Capture the cell that displays the provided text and extract its (X, Y) central coordinate. 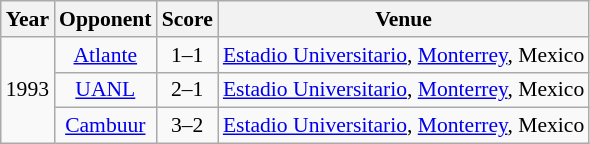
3–2 (188, 126)
1993 (28, 90)
2–1 (188, 90)
Atlante (106, 55)
1–1 (188, 55)
Score (188, 19)
Year (28, 19)
Cambuur (106, 126)
Opponent (106, 19)
UANL (106, 90)
Venue (404, 19)
